Determine the (X, Y) coordinate at the center of the cell enclosing the given text.  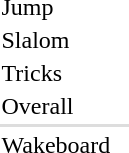
Overall (56, 106)
Tricks (56, 73)
Slalom (56, 40)
